Provide the (x, y) coordinate of the cell's center where the given text is located.  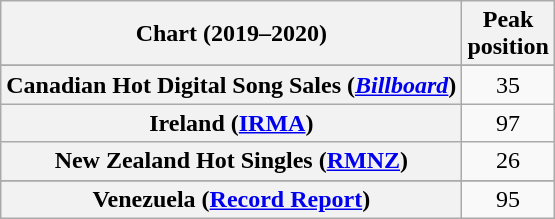
New Zealand Hot Singles (RMNZ) (232, 161)
Canadian Hot Digital Song Sales (Billboard) (232, 85)
Ireland (IRMA) (232, 123)
Chart (2019–2020) (232, 34)
35 (508, 85)
97 (508, 123)
Venezuela (Record Report) (232, 199)
26 (508, 161)
95 (508, 199)
Peakposition (508, 34)
